Find where the given text appears and provide that cell's center as [x, y] coordinate. 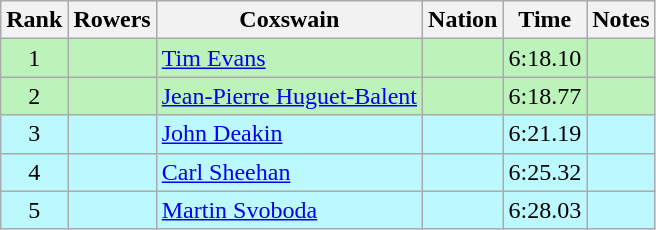
Martin Svoboda [289, 210]
Jean-Pierre Huguet-Balent [289, 96]
4 [34, 172]
1 [34, 58]
Nation [463, 20]
Time [545, 20]
John Deakin [289, 134]
6:25.32 [545, 172]
6:18.77 [545, 96]
Rowers [112, 20]
6:21.19 [545, 134]
6:28.03 [545, 210]
Carl Sheehan [289, 172]
Tim Evans [289, 58]
2 [34, 96]
5 [34, 210]
Rank [34, 20]
Coxswain [289, 20]
6:18.10 [545, 58]
Notes [621, 20]
3 [34, 134]
